Determine the (x, y) coordinate at the center of the cell enclosing the given text.  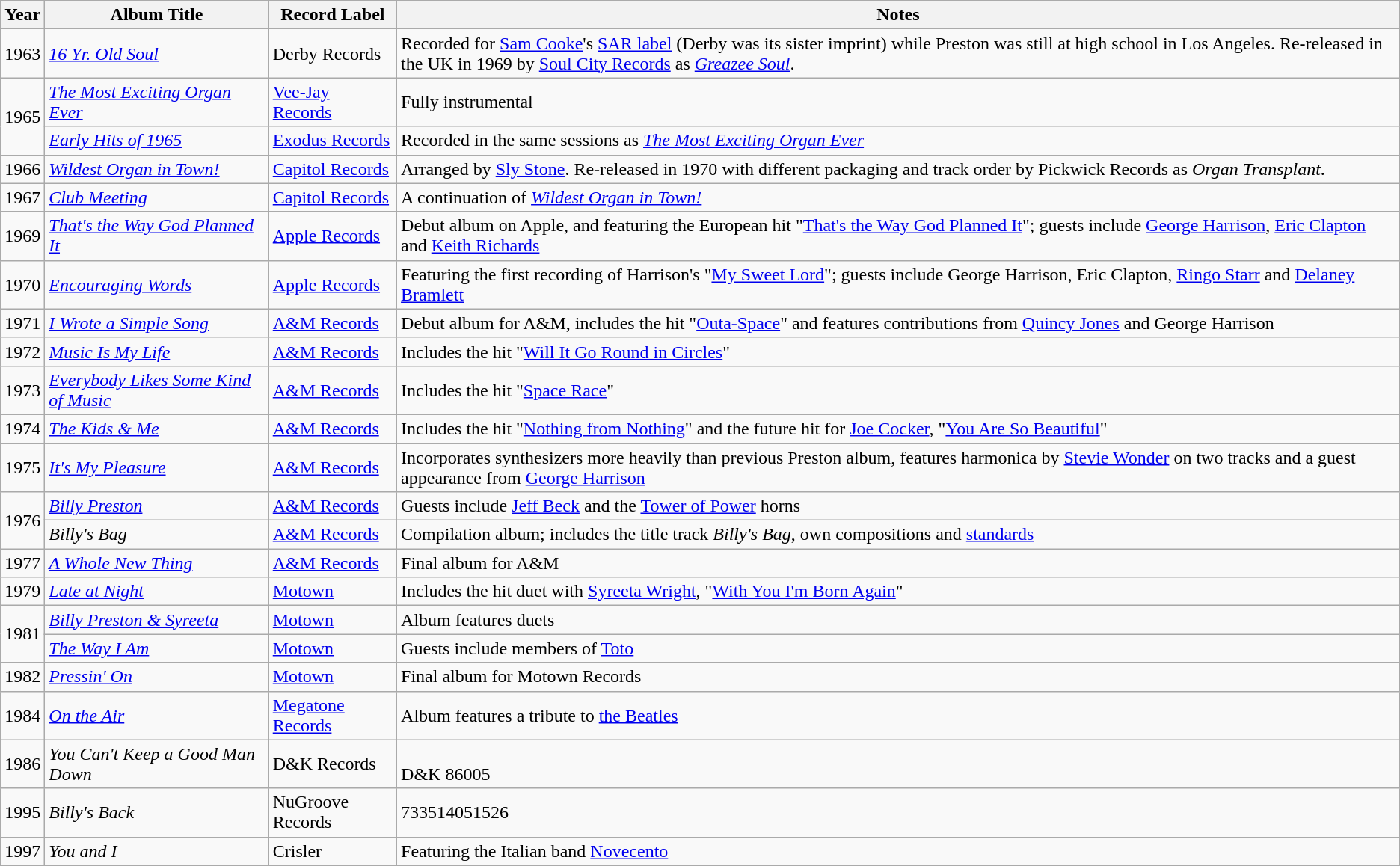
1973 (22, 390)
It's My Pleasure (157, 467)
You and I (157, 851)
Debut album on Apple, and featuring the European hit "That's the Way God Planned It"; guests include George Harrison, Eric Clapton and Keith Richards (899, 236)
Compilation album; includes the title track Billy's Bag, own compositions and standards (899, 535)
Notes (899, 15)
Music Is My Life (157, 351)
1979 (22, 592)
Record Label (332, 15)
Billy's Back (157, 812)
Everybody Likes Some Kind of Music (157, 390)
Crisler (332, 851)
Debut album for A&M, includes the hit "Outa-Space" and features contributions from Quincy Jones and George Harrison (899, 323)
Album Title (157, 15)
Includes the hit "Nothing from Nothing" and the future hit for Joe Cocker, "You Are So Beautiful" (899, 429)
A continuation of Wildest Organ in Town! (899, 197)
Final album for A&M (899, 563)
Vee-Jay Records (332, 102)
Pressin' On (157, 677)
Exodus Records (332, 141)
1969 (22, 236)
1995 (22, 812)
1971 (22, 323)
1972 (22, 351)
Featuring the first recording of Harrison's "My Sweet Lord"; guests include George Harrison, Eric Clapton, Ringo Starr and Delaney Bramlett (899, 284)
Derby Records (332, 54)
On the Air (157, 715)
1984 (22, 715)
Megatone Records (332, 715)
Club Meeting (157, 197)
That's the Way God Planned It (157, 236)
Recorded in the same sessions as The Most Exciting Organ Ever (899, 141)
You Can't Keep a Good Man Down (157, 764)
Fully instrumental (899, 102)
1974 (22, 429)
Wildest Organ in Town! (157, 169)
Late at Night (157, 592)
1975 (22, 467)
1982 (22, 677)
1986 (22, 764)
Arranged by Sly Stone. Re-released in 1970 with different packaging and track order by Pickwick Records as Organ Transplant. (899, 169)
1967 (22, 197)
Includes the hit "Will It Go Round in Circles" (899, 351)
The Way I Am (157, 648)
D&K 86005 (899, 764)
Encouraging Words (157, 284)
1966 (22, 169)
1963 (22, 54)
Featuring the Italian band Novecento (899, 851)
A Whole New Thing (157, 563)
Billy Preston (157, 506)
1976 (22, 520)
Guests include Jeff Beck and the Tower of Power horns (899, 506)
1981 (22, 634)
1997 (22, 851)
Includes the hit "Space Race" (899, 390)
Guests include members of Toto (899, 648)
Early Hits of 1965 (157, 141)
16 Yr. Old Soul (157, 54)
Billy Preston & Syreeta (157, 620)
The Kids & Me (157, 429)
1977 (22, 563)
1965 (22, 117)
Year (22, 15)
I Wrote a Simple Song (157, 323)
Billy's Bag (157, 535)
Includes the hit duet with Syreeta Wright, "With You I'm Born Again" (899, 592)
Final album for Motown Records (899, 677)
Album features duets (899, 620)
Album features a tribute to the Beatles (899, 715)
1970 (22, 284)
733514051526 (899, 812)
The Most Exciting Organ Ever (157, 102)
D&K Records (332, 764)
NuGroove Records (332, 812)
